Detect which cell encompasses the target text, then output its [X, Y] center coordinate. 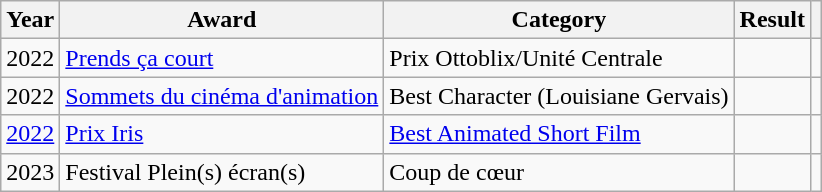
Prix Iris [222, 134]
Festival Plein(s) écran(s) [222, 172]
2023 [30, 172]
Coup de cœur [559, 172]
Prends ça court [222, 58]
Sommets du cinéma d'animation [222, 96]
Best Animated Short Film [559, 134]
Year [30, 20]
Prix Ottoblix/Unité Centrale [559, 58]
Category [559, 20]
Best Character (Louisiane Gervais) [559, 96]
Award [222, 20]
Result [772, 20]
